From the cell containing the given text, extract its center point as (x, y) coordinate. 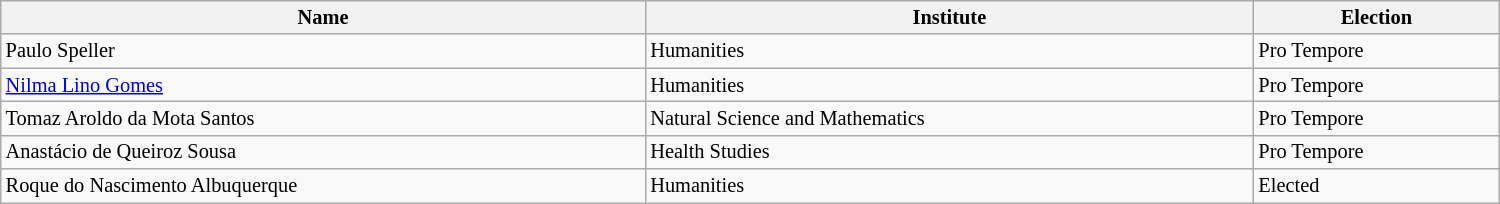
Natural Science and Mathematics (949, 118)
Election (1376, 17)
Nilma Lino Gomes (324, 85)
Roque do Nascimento Albuquerque (324, 186)
Paulo Speller (324, 51)
Tomaz Aroldo da Mota Santos (324, 118)
Name (324, 17)
Elected (1376, 186)
Institute (949, 17)
Anastácio de Queiroz Sousa (324, 152)
Health Studies (949, 152)
